Pinpoint the cell where the given text exists, returning its [X, Y] midpoint coordinate. 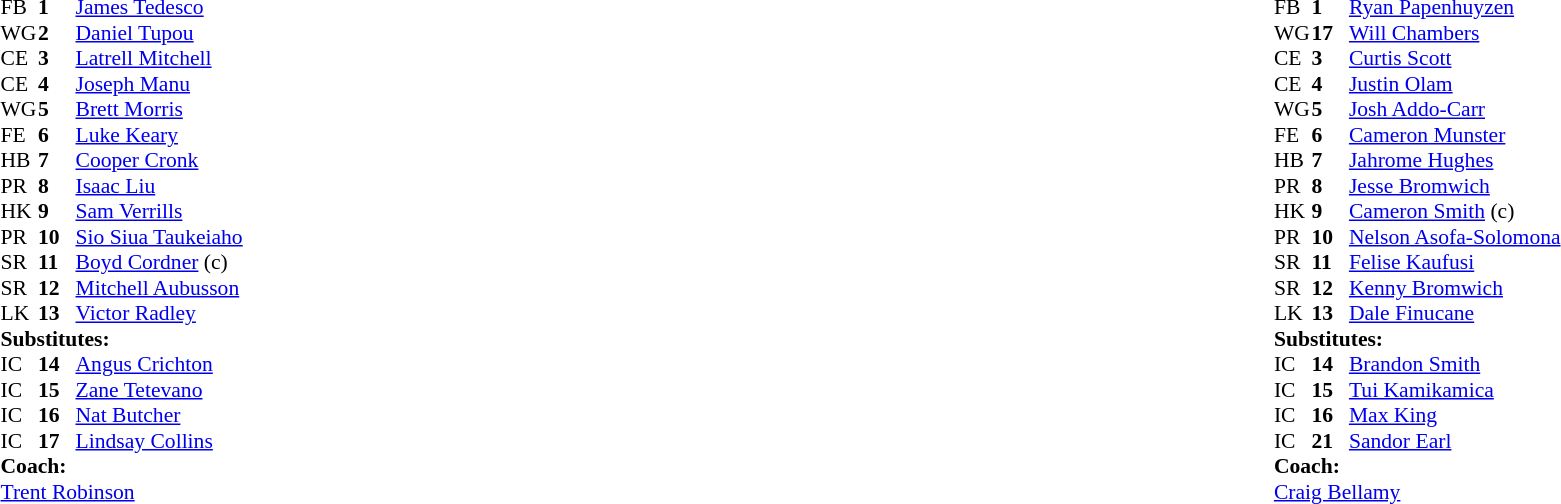
Sio Siua Taukeiaho [160, 237]
Boyd Cordner (c) [160, 263]
Victor Radley [160, 313]
Jahrome Hughes [1455, 161]
Mitchell Aubusson [160, 288]
Cameron Smith (c) [1455, 211]
Kenny Bromwich [1455, 288]
Josh Addo-Carr [1455, 109]
Joseph Manu [160, 84]
Cameron Munster [1455, 135]
2 [57, 33]
Brett Morris [160, 109]
Cooper Cronk [160, 161]
Sandor Earl [1455, 441]
Isaac Liu [160, 186]
Angus Crichton [160, 365]
Will Chambers [1455, 33]
Justin Olam [1455, 84]
Jesse Bromwich [1455, 186]
Brandon Smith [1455, 365]
Daniel Tupou [160, 33]
Lindsay Collins [160, 441]
Max King [1455, 415]
Nat Butcher [160, 415]
Felise Kaufusi [1455, 263]
Tui Kamikamica [1455, 390]
Zane Tetevano [160, 390]
Sam Verrills [160, 211]
Latrell Mitchell [160, 59]
Nelson Asofa-Solomona [1455, 237]
Luke Keary [160, 135]
Curtis Scott [1455, 59]
21 [1330, 441]
Dale Finucane [1455, 313]
